Scan for the cell matching the given text and deliver its [X, Y] coordinate at center. 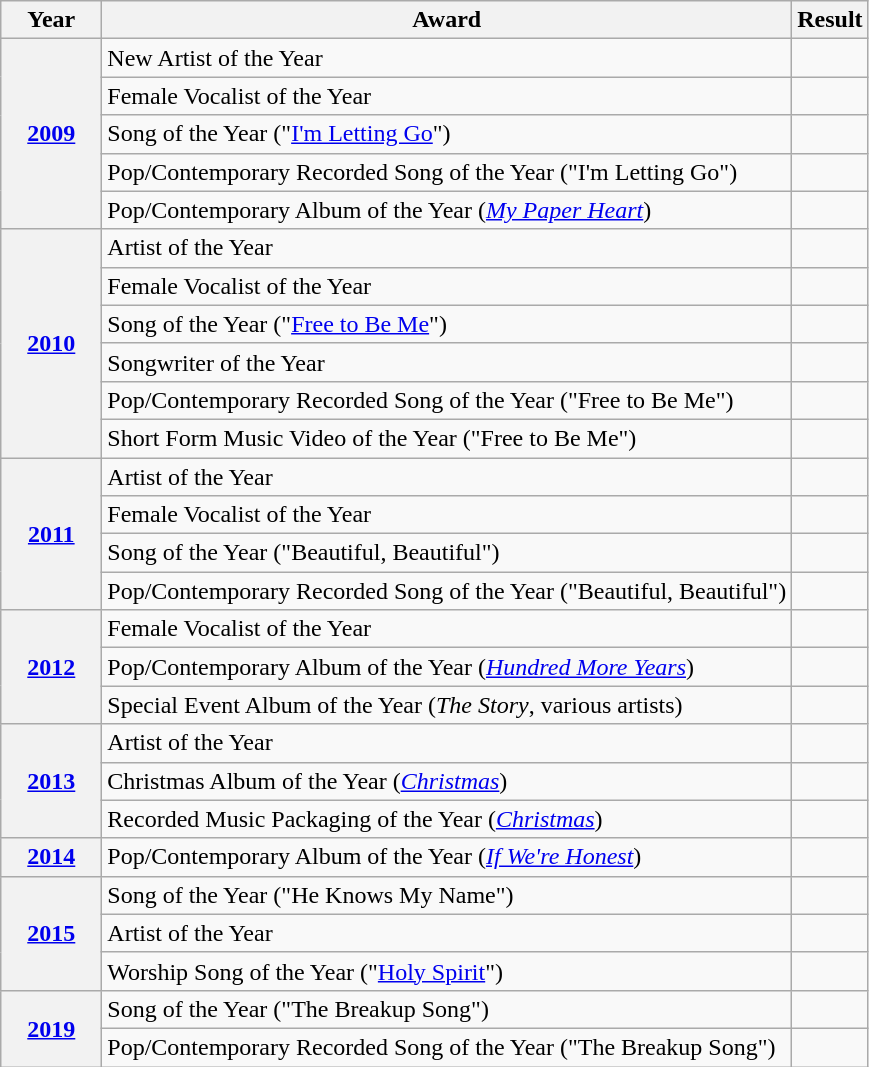
Song of the Year ("I'm Letting Go") [447, 134]
Pop/Contemporary Recorded Song of the Year ("Beautiful, Beautiful") [447, 591]
Award [447, 20]
Song of the Year ("Free to Be Me") [447, 324]
Short Form Music Video of the Year ("Free to Be Me") [447, 438]
Song of the Year ("Beautiful, Beautiful") [447, 553]
2015 [52, 933]
2012 [52, 667]
New Artist of the Year [447, 58]
Result [830, 20]
Worship Song of the Year ("Holy Spirit") [447, 971]
Pop/Contemporary Album of the Year (If We're Honest) [447, 857]
2019 [52, 1028]
Pop/Contemporary Album of the Year (My Paper Heart) [447, 210]
Song of the Year ("He Knows My Name") [447, 895]
Christmas Album of the Year (Christmas) [447, 781]
Song of the Year ("The Breakup Song") [447, 1009]
2013 [52, 781]
Songwriter of the Year [447, 362]
Special Event Album of the Year (The Story, various artists) [447, 705]
Pop/Contemporary Album of the Year (Hundred More Years) [447, 667]
Year [52, 20]
Pop/Contemporary Recorded Song of the Year ("Free to Be Me") [447, 400]
Pop/Contemporary Recorded Song of the Year ("The Breakup Song") [447, 1047]
2009 [52, 134]
Recorded Music Packaging of the Year (Christmas) [447, 819]
Pop/Contemporary Recorded Song of the Year ("I'm Letting Go") [447, 172]
2010 [52, 343]
2011 [52, 534]
2014 [52, 857]
